Detect which cell encompasses the target text, then output its [x, y] center coordinate. 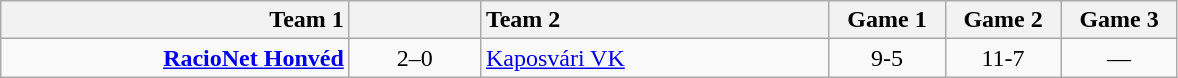
2–0 [414, 58]
Game 2 [1003, 20]
Game 3 [1119, 20]
Team 2 [654, 20]
Team 1 [176, 20]
Kaposvári VK [654, 58]
9-5 [887, 58]
Game 1 [887, 20]
11-7 [1003, 58]
RacioNet Honvéd [176, 58]
— [1119, 58]
